Return [x, y] of the center of cell containing provided text 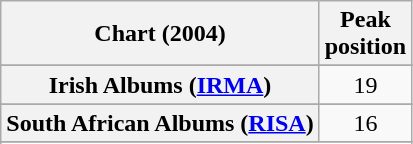
Peakposition [365, 34]
South African Albums (RISA) [160, 123]
Irish Albums (IRMA) [160, 85]
Chart (2004) [160, 34]
19 [365, 85]
16 [365, 123]
